Search for the cell housing the specified text and yield its (x, y) center coordinate. 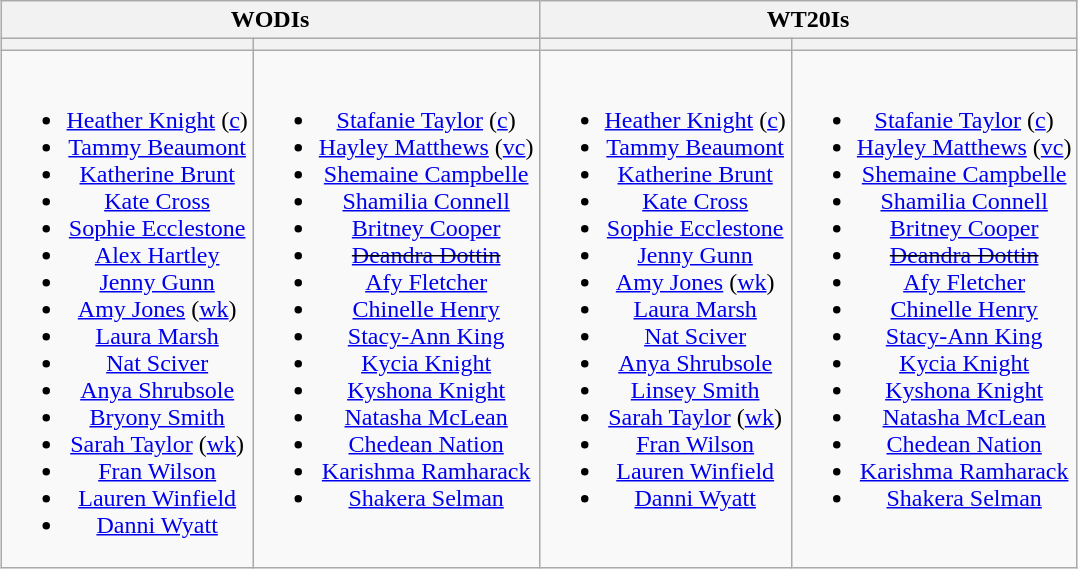
WT20Is (808, 20)
WODIs (270, 20)
